Find where the given text appears and provide that cell's center as [x, y] coordinate. 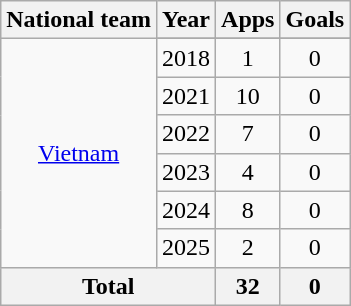
4 [248, 172]
2018 [186, 58]
8 [248, 210]
2 [248, 248]
2022 [186, 134]
10 [248, 96]
2025 [186, 248]
Total [108, 286]
32 [248, 286]
National team [79, 20]
Goals [315, 20]
2023 [186, 172]
2024 [186, 210]
Year [186, 20]
Vietnam [79, 153]
1 [248, 58]
Apps [248, 20]
2021 [186, 96]
7 [248, 134]
